Identify which cell holds the provided text, then report its (X, Y) central coordinate. 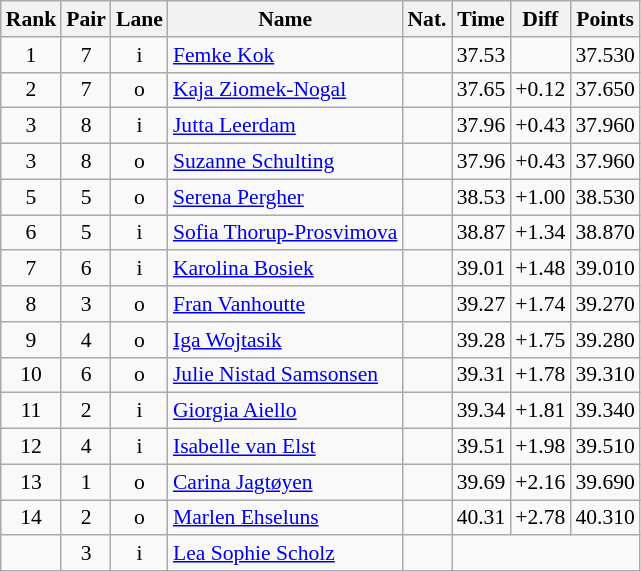
Isabelle van Elst (286, 447)
+1.81 (540, 411)
39.510 (604, 447)
Lane (140, 19)
+1.00 (540, 197)
39.310 (604, 375)
Points (604, 19)
Giorgia Aiello (286, 411)
Julie Nistad Samsonsen (286, 375)
Karolina Bosiek (286, 269)
Kaja Ziomek-Nogal (286, 90)
Femke Kok (286, 55)
39.69 (482, 482)
39.28 (482, 340)
39.34 (482, 411)
+1.78 (540, 375)
Iga Wojtasik (286, 340)
9 (32, 340)
38.530 (604, 197)
39.280 (604, 340)
Name (286, 19)
39.270 (604, 304)
+0.12 (540, 90)
40.310 (604, 518)
Serena Pergher (286, 197)
38.870 (604, 233)
Sofia Thorup-Prosvimova (286, 233)
38.53 (482, 197)
37.530 (604, 55)
39.690 (604, 482)
Jutta Leerdam (286, 126)
37.65 (482, 90)
+1.75 (540, 340)
Diff (540, 19)
37.53 (482, 55)
39.31 (482, 375)
Pair (86, 19)
+1.34 (540, 233)
Suzanne Schulting (286, 162)
+2.16 (540, 482)
+2.78 (540, 518)
Fran Vanhoutte (286, 304)
Carina Jagtøyen (286, 482)
Rank (32, 19)
39.27 (482, 304)
40.31 (482, 518)
+1.98 (540, 447)
Lea Sophie Scholz (286, 554)
39.340 (604, 411)
38.87 (482, 233)
Time (482, 19)
12 (32, 447)
Nat. (426, 19)
39.01 (482, 269)
10 (32, 375)
+1.48 (540, 269)
39.010 (604, 269)
+1.74 (540, 304)
Marlen Ehseluns (286, 518)
13 (32, 482)
39.51 (482, 447)
37.650 (604, 90)
11 (32, 411)
14 (32, 518)
